Extract the [x, y] coordinate from the center of the cell holding the provided text.  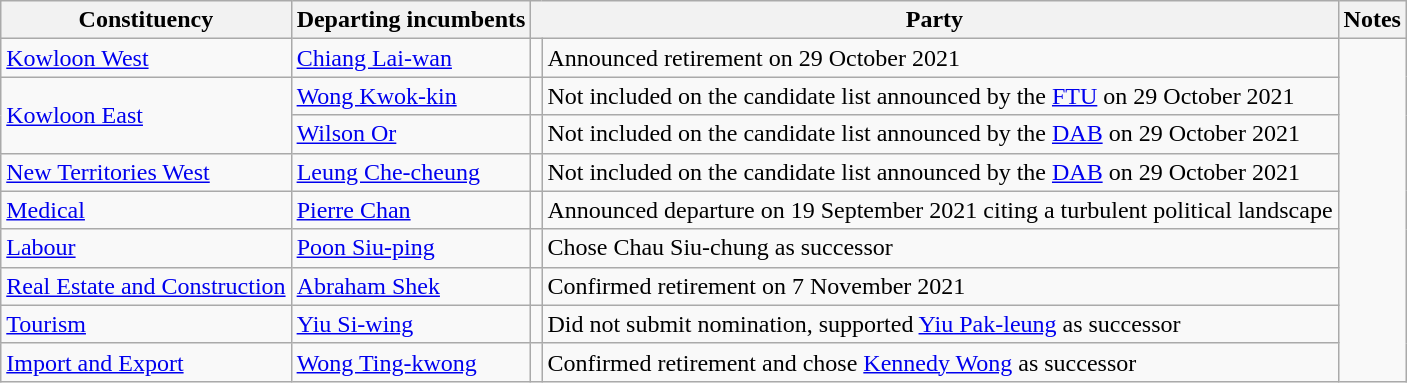
Not included on the candidate list announced by the FTU on 29 October 2021 [940, 96]
Tourism [146, 324]
Labour [146, 248]
Wong Ting-kwong [411, 362]
Medical [146, 210]
New Territories West [146, 172]
Real Estate and Construction [146, 286]
Notes [1372, 20]
Abraham Shek [411, 286]
Chiang Lai-wan [411, 58]
Chose Chau Siu-chung as successor [940, 248]
Confirmed retirement and chose Kennedy Wong as successor [940, 362]
Poon Siu-ping [411, 248]
Kowloon West [146, 58]
Departing incumbents [411, 20]
Announced retirement on 29 October 2021 [940, 58]
Yiu Si-wing [411, 324]
Pierre Chan [411, 210]
Confirmed retirement on 7 November 2021 [940, 286]
Wong Kwok-kin [411, 96]
Party [934, 20]
Constituency [146, 20]
Import and Export [146, 362]
Kowloon East [146, 115]
Did not submit nomination, supported Yiu Pak-leung as successor [940, 324]
Wilson Or [411, 134]
Leung Che-cheung [411, 172]
Announced departure on 19 September 2021 citing a turbulent political landscape [940, 210]
